Capture the cell that displays the provided text and extract its (X, Y) central coordinate. 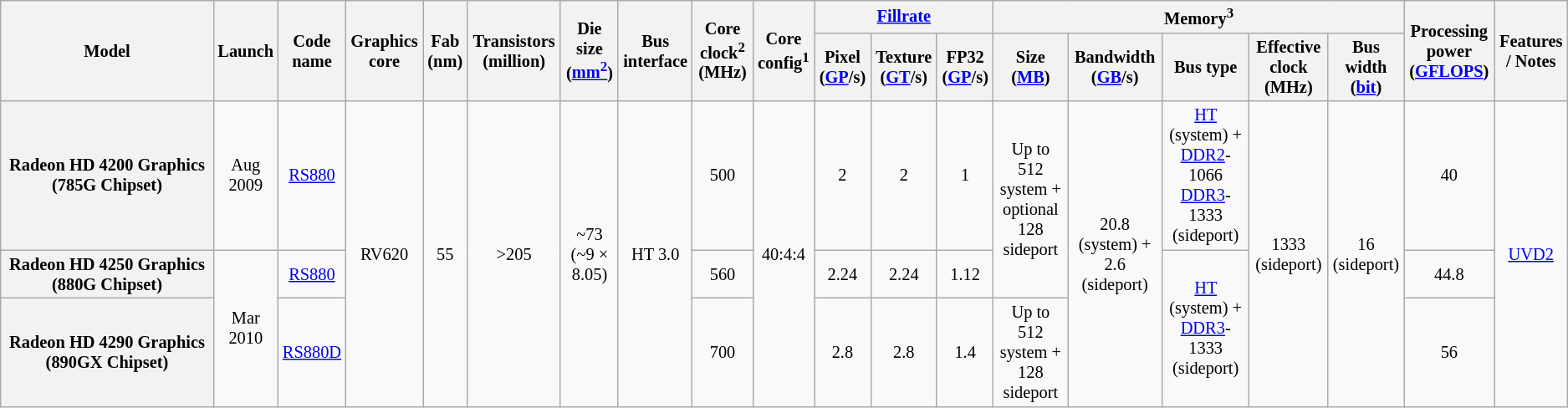
RS880D (311, 352)
HT 3.0 (655, 254)
Pixel (GP/s) (843, 67)
Bus width (bit) (1366, 67)
Graphics core (385, 50)
Radeon HD 4250 Graphics (880G Chipset) (107, 274)
1 (965, 176)
Mar 2010 (246, 328)
Up to 512 system + optional 128 sideport (1030, 199)
Texture (GT/s) (903, 67)
Effective clock (MHz) (1289, 67)
Features / Notes (1531, 50)
Processing power(GFLOPS) (1448, 50)
Up to 512 system + 128 sideport (1030, 352)
Aug 2009 (246, 176)
Transistors (million) (513, 50)
Size (MB) (1030, 67)
RV620 (385, 254)
55 (445, 254)
1.12 (965, 274)
HT (system) + DDR3-1333 (sideport) (1206, 328)
Fab (nm) (445, 50)
40 (1448, 176)
Fillrate (904, 17)
HT (system) + DDR2-1066 DDR3-1333 (sideport) (1206, 176)
Memory3 (1199, 17)
44.8 (1448, 274)
FP32 (GP/s) (965, 67)
20.8 (system) + 2.6 (sideport) (1116, 254)
Model (107, 50)
Bandwidth (GB/s) (1116, 67)
560 (723, 274)
56 (1448, 352)
UVD2 (1531, 254)
Code name (311, 50)
500 (723, 176)
Core clock2 (MHz) (723, 50)
1333 (sideport) (1289, 254)
1.4 (965, 352)
Radeon HD 4290 Graphics (890GX Chipset) (107, 352)
Bus type (1206, 67)
40:4:4 (784, 254)
Core config1 (784, 50)
Die size (mm2) (589, 50)
Bus interface (655, 50)
>205 (513, 254)
~73 (~9 × 8.05) (589, 254)
Launch (246, 50)
700 (723, 352)
16 (sideport) (1366, 254)
Radeon HD 4200 Graphics (785G Chipset) (107, 176)
